Extract the [X, Y] coordinate from the center of the cell holding the provided text.  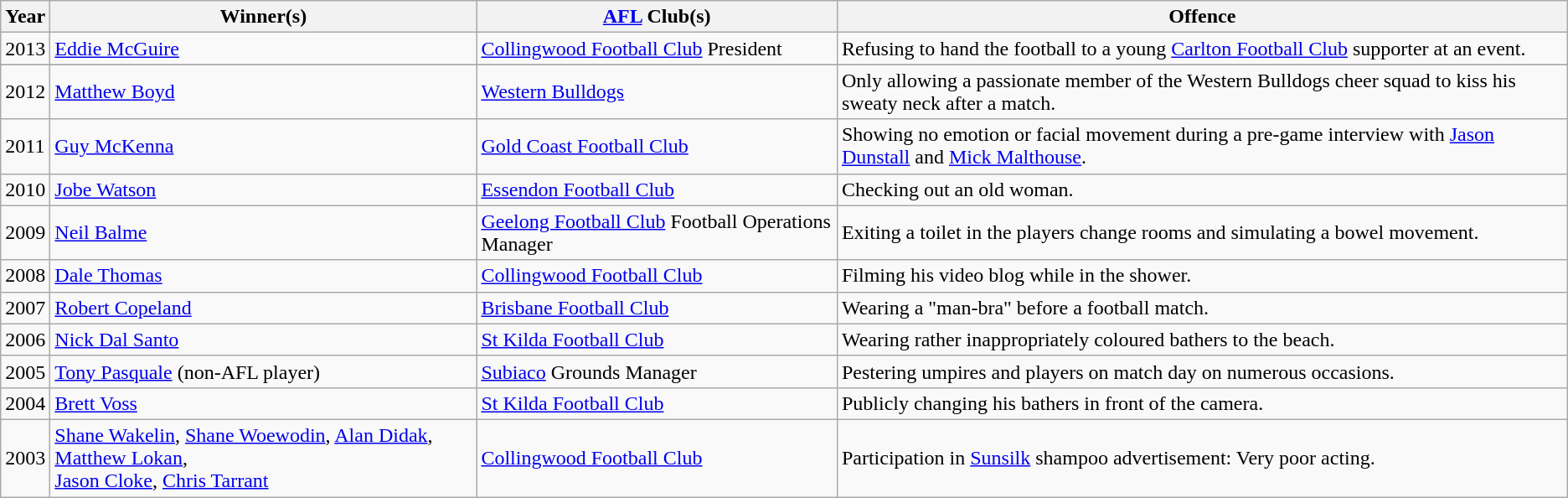
Only allowing a passionate member of the Western Bulldogs cheer squad to kiss his sweaty neck after a match. [1202, 92]
Brisbane Football Club [657, 308]
Gold Coast Football Club [657, 146]
Nick Dal Santo [263, 340]
2008 [25, 276]
Tony Pasquale (non-AFL player) [263, 371]
2011 [25, 146]
Neil Balme [263, 233]
Showing no emotion or facial movement during a pre-game interview with Jason Dunstall and Mick Malthouse. [1202, 146]
Essendon Football Club [657, 189]
Western Bulldogs [657, 92]
Wearing rather inappropriately coloured bathers to the beach. [1202, 340]
Dale Thomas [263, 276]
Brett Voss [263, 403]
Filming his video blog while in the shower. [1202, 276]
Exiting a toilet in the players change rooms and simulating a bowel movement. [1202, 233]
2010 [25, 189]
Pestering umpires and players on match day on numerous occasions. [1202, 371]
2003 [25, 458]
Matthew Boyd [263, 92]
Participation in Sunsilk shampoo advertisement: Very poor acting. [1202, 458]
Winner(s) [263, 17]
2012 [25, 92]
AFL Club(s) [657, 17]
Guy McKenna [263, 146]
2005 [25, 371]
Checking out an old woman. [1202, 189]
Robert Copeland [263, 308]
Offence [1202, 17]
Eddie McGuire [263, 49]
Jobe Watson [263, 189]
2013 [25, 49]
Wearing a "man-bra" before a football match. [1202, 308]
Subiaco Grounds Manager [657, 371]
2004 [25, 403]
Refusing to hand the football to a young Carlton Football Club supporter at an event. [1202, 49]
Geelong Football Club Football Operations Manager [657, 233]
Collingwood Football Club President [657, 49]
2007 [25, 308]
2006 [25, 340]
Publicly changing his bathers in front of the camera. [1202, 403]
2009 [25, 233]
Shane Wakelin, Shane Woewodin, Alan Didak, Matthew Lokan,Jason Cloke, Chris Tarrant [263, 458]
Year [25, 17]
